Return (X, Y) of the center of cell containing provided text 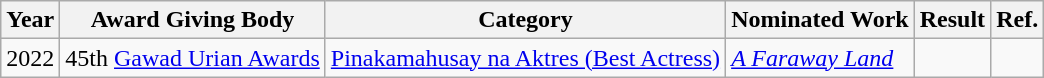
45th Gawad Urian Awards (192, 58)
Pinakamahusay na Aktres (Best Actress) (525, 58)
Award Giving Body (192, 20)
A Faraway Land (820, 58)
2022 (30, 58)
Year (30, 20)
Ref. (1018, 20)
Nominated Work (820, 20)
Result (952, 20)
Category (525, 20)
